Find where the given text appears and provide that cell's center as [X, Y] coordinate. 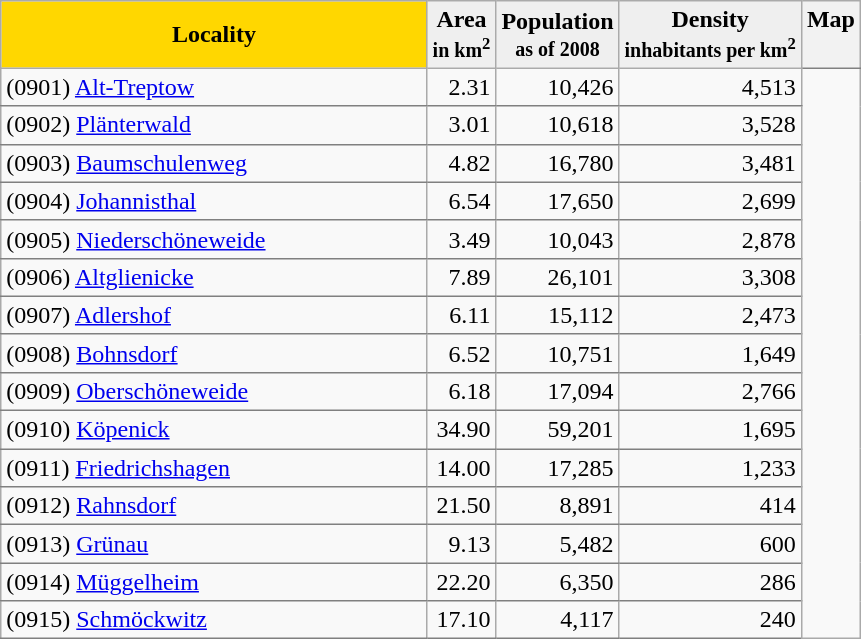
6.11 [462, 315]
(0913) Grünau [214, 544]
414 [710, 506]
286 [710, 582]
2,699 [710, 201]
2,878 [710, 239]
Density inhabitants per km2 [710, 34]
34.90 [462, 430]
10,043 [558, 239]
17,650 [558, 201]
240 [710, 620]
17,285 [558, 468]
14.00 [462, 468]
1,695 [710, 430]
7.89 [462, 277]
59,201 [558, 430]
3,481 [710, 163]
6.18 [462, 391]
2,473 [710, 315]
1,233 [710, 468]
(0912) Rahnsdorf [214, 506]
8,891 [558, 506]
22.20 [462, 582]
3,528 [710, 125]
(0914) Müggelheim [214, 582]
10,426 [558, 87]
3,308 [710, 277]
(0908) Bohnsdorf [214, 353]
2.31 [462, 87]
2,766 [710, 391]
(0904) Johannisthal [214, 201]
10,618 [558, 125]
26,101 [558, 277]
10,751 [558, 353]
(0915) Schmöckwitz [214, 620]
(0901) Alt-Treptow [214, 87]
4,117 [558, 620]
(0905) Niederschöneweide [214, 239]
(0911) Friedrichshagen [214, 468]
(0903) Baumschulenweg [214, 163]
(0909) Oberschöneweide [214, 391]
Locality [214, 34]
17.10 [462, 620]
(0910) Köpenick [214, 430]
9.13 [462, 544]
17,094 [558, 391]
(0907) Adlershof [214, 315]
21.50 [462, 506]
6.52 [462, 353]
(0902) Plänterwald [214, 125]
16,780 [558, 163]
3.01 [462, 125]
15,112 [558, 315]
5,482 [558, 544]
6.54 [462, 201]
Area in km2 [462, 34]
Population as of 2008 [558, 34]
600 [710, 544]
4,513 [710, 87]
3.49 [462, 239]
Map [830, 34]
(0906) Altglienicke [214, 277]
4.82 [462, 163]
1,649 [710, 353]
6,350 [558, 582]
